Detect which cell encompasses the target text, then output its [x, y] center coordinate. 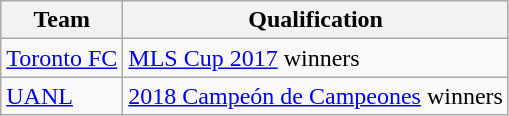
UANL [62, 96]
Qualification [316, 20]
Team [62, 20]
Toronto FC [62, 58]
2018 Campeón de Campeones winners [316, 96]
MLS Cup 2017 winners [316, 58]
